Detect which cell encompasses the target text, then output its (x, y) center coordinate. 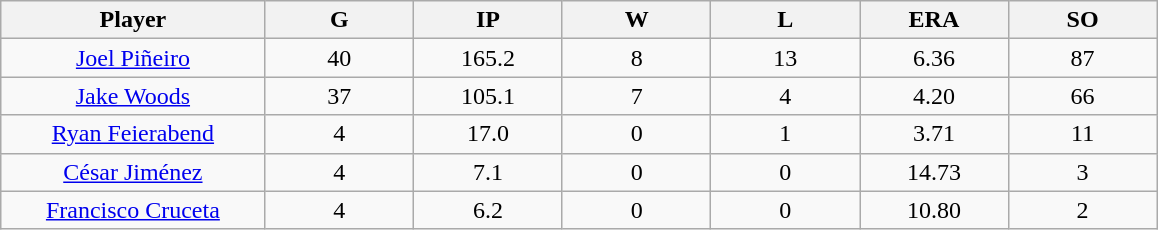
105.1 (488, 96)
SO (1082, 20)
8 (636, 58)
3.71 (934, 134)
87 (1082, 58)
37 (340, 96)
10.80 (934, 210)
G (340, 20)
L (786, 20)
Francisco Cruceta (133, 210)
14.73 (934, 172)
11 (1082, 134)
Ryan Feierabend (133, 134)
4.20 (934, 96)
Player (133, 20)
IP (488, 20)
2 (1082, 210)
Joel Piñeiro (133, 58)
1 (786, 134)
17.0 (488, 134)
3 (1082, 172)
7.1 (488, 172)
6.36 (934, 58)
165.2 (488, 58)
César Jiménez (133, 172)
7 (636, 96)
40 (340, 58)
Jake Woods (133, 96)
6.2 (488, 210)
66 (1082, 96)
ERA (934, 20)
W (636, 20)
13 (786, 58)
